Determine the [x, y] coordinate at the center of the cell enclosing the given text.  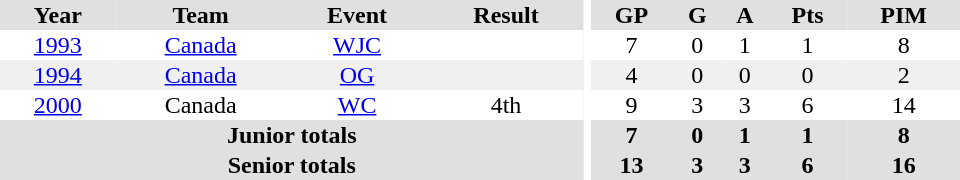
14 [904, 105]
1993 [58, 45]
2000 [58, 105]
Year [58, 15]
Junior totals [292, 135]
2 [904, 75]
4th [506, 105]
Senior totals [292, 165]
Result [506, 15]
16 [904, 165]
13 [631, 165]
OG [358, 75]
GP [631, 15]
Event [358, 15]
WJC [358, 45]
WC [358, 105]
4 [631, 75]
Pts [808, 15]
1994 [58, 75]
9 [631, 105]
G [698, 15]
A [745, 15]
Team [201, 15]
PIM [904, 15]
